Return (X, Y) of the center of cell containing provided text 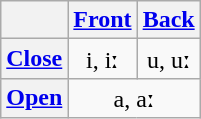
Front (102, 20)
u, uː (168, 59)
Open (34, 98)
i, iː (102, 59)
Close (34, 59)
a, aː (134, 98)
Back (168, 20)
